Determine the [X, Y] coordinate at the center of the cell enclosing the given text.  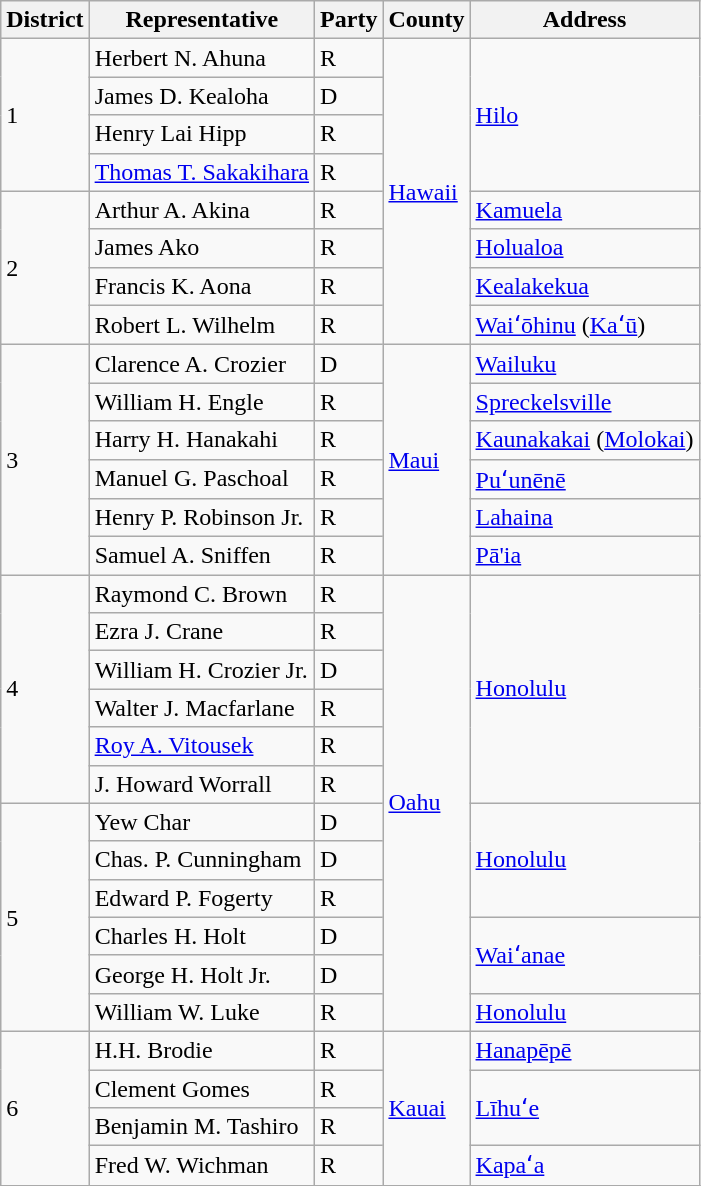
Henry P. Robinson Jr. [202, 518]
William W. Luke [202, 1012]
Kapaʻa [584, 1166]
Kamuela [584, 210]
Hilo [584, 115]
Herbert N. Ahuna [202, 58]
J. Howard Worrall [202, 784]
2 [45, 268]
William H. Crozier Jr. [202, 670]
William H. Engle [202, 402]
4 [45, 689]
Thomas T. Sakakihara [202, 172]
James Ako [202, 248]
Kealakekua [584, 286]
Raymond C. Brown [202, 594]
1 [45, 115]
James D. Kealoha [202, 96]
5 [45, 917]
Benjamin M. Tashiro [202, 1127]
George H. Holt Jr. [202, 974]
Walter J. Macfarlane [202, 708]
Hawaii [426, 192]
Samuel A. Sniffen [202, 556]
Address [584, 20]
District [45, 20]
Holualoa [584, 248]
Wailuku [584, 364]
Oahu [426, 804]
Ezra J. Crane [202, 632]
Fred W. Wichman [202, 1166]
Waiʻanae [584, 955]
Clarence A. Crozier [202, 364]
H.H. Brodie [202, 1050]
County [426, 20]
Charles H. Holt [202, 936]
Maui [426, 460]
Yew Char [202, 822]
Lahaina [584, 518]
Henry Lai Hipp [202, 134]
Robert L. Wilhelm [202, 325]
Waiʻōhinu (Kaʻū) [584, 325]
Kauai [426, 1108]
Chas. P. Cunningham [202, 860]
Clement Gomes [202, 1089]
Francis K. Aona [202, 286]
Pā'ia [584, 556]
Līhuʻe [584, 1108]
Manuel G. Paschoal [202, 479]
Roy A. Vitousek [202, 746]
Edward P. Fogerty [202, 898]
Kaunakakai (Molokai) [584, 440]
Party [349, 20]
Representative [202, 20]
6 [45, 1108]
Puʻunēnē [584, 479]
Hanapēpē [584, 1050]
Arthur A. Akina [202, 210]
3 [45, 460]
Spreckelsville [584, 402]
Harry H. Hanakahi [202, 440]
